Determine the [X, Y] coordinate at the center of the cell enclosing the given text.  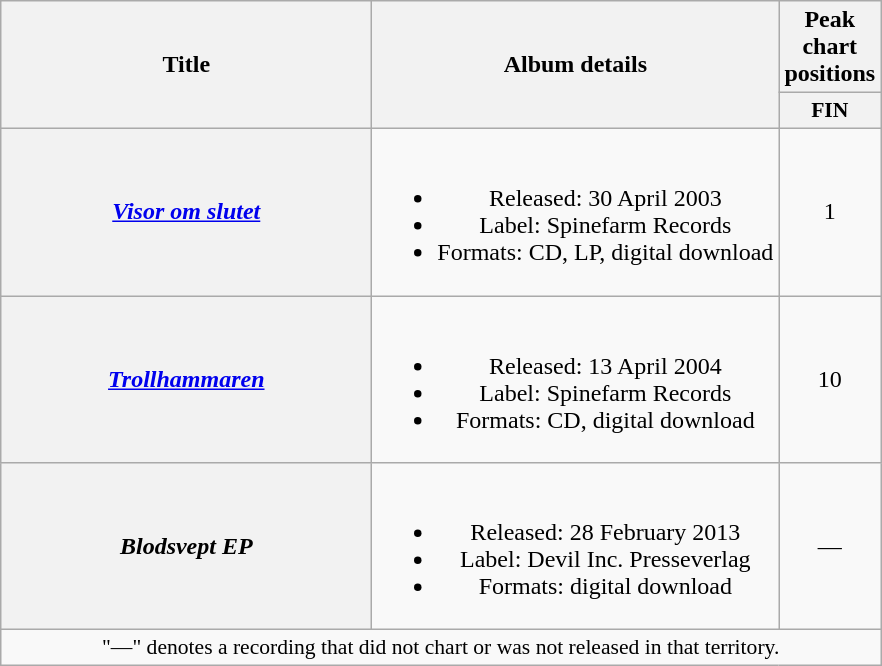
Released: 13 April 2004Label: Spinefarm RecordsFormats: CD, digital download [576, 380]
Released: 30 April 2003Label: Spinefarm RecordsFormats: CD, LP, digital download [576, 212]
"—" denotes a recording that did not chart or was not released in that territory. [441, 648]
Trollhammaren [186, 380]
Released: 28 February 2013Label: Devil Inc. PresseverlagFormats: digital download [576, 546]
— [830, 546]
Title [186, 65]
Visor om slutet [186, 212]
1 [830, 212]
Blodsvept EP [186, 546]
FIN [830, 111]
Album details [576, 65]
10 [830, 380]
Peak chart positions [830, 47]
